Search for the cell housing the specified text and yield its (x, y) center coordinate. 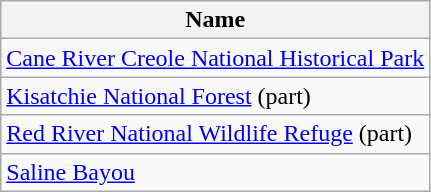
Saline Bayou (216, 172)
Kisatchie National Forest (part) (216, 96)
Name (216, 20)
Red River National Wildlife Refuge (part) (216, 134)
Cane River Creole National Historical Park (216, 58)
